Return (x, y) of the center of cell containing provided text 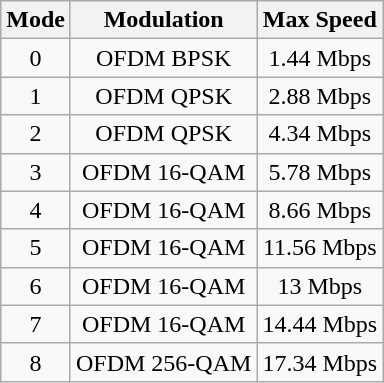
0 (36, 58)
5 (36, 248)
2 (36, 134)
4.34 Mbps (320, 134)
8 (36, 362)
OFDM 256-QAM (163, 362)
17.34 Mbps (320, 362)
14.44 Mbps (320, 324)
6 (36, 286)
Mode (36, 20)
3 (36, 172)
13 Mbps (320, 286)
8.66 Mbps (320, 210)
1.44 Mbps (320, 58)
Modulation (163, 20)
2.88 Mbps (320, 96)
7 (36, 324)
5.78 Mbps (320, 172)
11.56 Mbps (320, 248)
4 (36, 210)
1 (36, 96)
OFDM BPSK (163, 58)
Max Speed (320, 20)
